Output the [X, Y] coordinate of the center of the cell containing the given text.  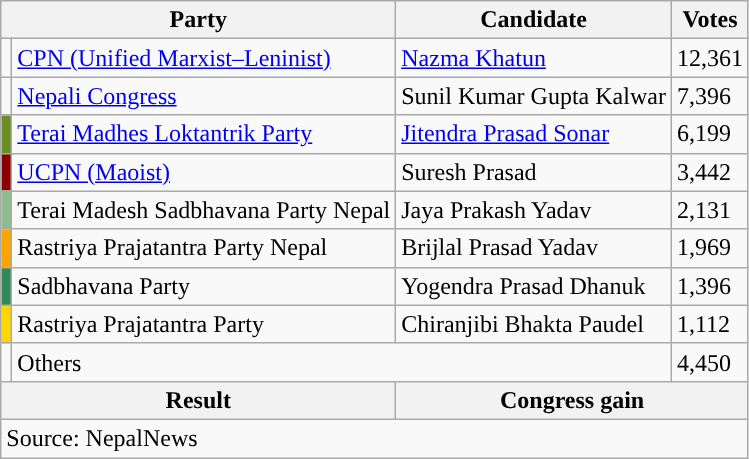
Votes [710, 20]
Jaya Prakash Yadav [534, 210]
UCPN (Maoist) [204, 172]
Jitendra Prasad Sonar [534, 134]
Rastriya Prajatantra Party [204, 324]
4,450 [710, 362]
Candidate [534, 20]
Yogendra Prasad Dhanuk [534, 286]
2,131 [710, 210]
Terai Madhes Loktantrik Party [204, 134]
3,442 [710, 172]
Congress gain [572, 400]
Result [198, 400]
1,969 [710, 248]
Others [342, 362]
Chiranjibi Bhakta Paudel [534, 324]
Sadbhavana Party [204, 286]
Nazma Khatun [534, 58]
Rastriya Prajatantra Party Nepal [204, 248]
Nepali Congress [204, 96]
1,112 [710, 324]
Source: NepalNews [375, 438]
12,361 [710, 58]
Party [198, 20]
Suresh Prasad [534, 172]
7,396 [710, 96]
Sunil Kumar Gupta Kalwar [534, 96]
1,396 [710, 286]
Terai Madesh Sadbhavana Party Nepal [204, 210]
Brijlal Prasad Yadav [534, 248]
CPN (Unified Marxist–Leninist) [204, 58]
6,199 [710, 134]
